Determine the [X, Y] coordinate at the center of the cell enclosing the given text.  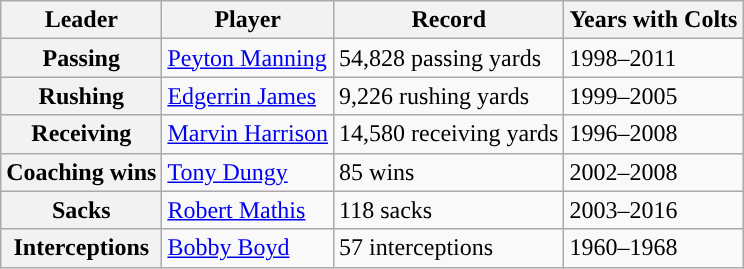
Marvin Harrison [248, 134]
2003–2016 [654, 210]
1998–2011 [654, 58]
2002–2008 [654, 172]
14,580 receiving yards [449, 134]
Robert Mathis [248, 210]
1999–2005 [654, 96]
Peyton Manning [248, 58]
54,828 passing yards [449, 58]
Coaching wins [82, 172]
Tony Dungy [248, 172]
9,226 rushing yards [449, 96]
Receiving [82, 134]
Player [248, 20]
Years with Colts [654, 20]
Edgerrin James [248, 96]
1996–2008 [654, 134]
57 interceptions [449, 248]
1960–1968 [654, 248]
Sacks [82, 210]
Interceptions [82, 248]
Leader [82, 20]
Passing [82, 58]
85 wins [449, 172]
Bobby Boyd [248, 248]
118 sacks [449, 210]
Rushing [82, 96]
Record [449, 20]
